Pinpoint the cell where the given text exists, returning its [x, y] midpoint coordinate. 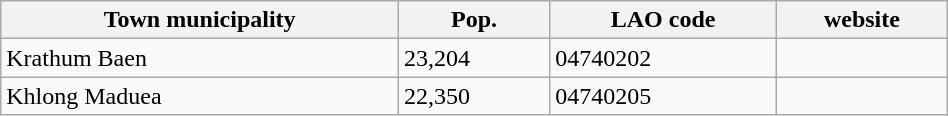
Krathum Baen [200, 58]
22,350 [474, 96]
23,204 [474, 58]
04740202 [664, 58]
04740205 [664, 96]
Khlong Maduea [200, 96]
LAO code [664, 20]
Town municipality [200, 20]
website [862, 20]
Pop. [474, 20]
